For the text-containing cell, return its midpoint in (x, y) coordinate format. 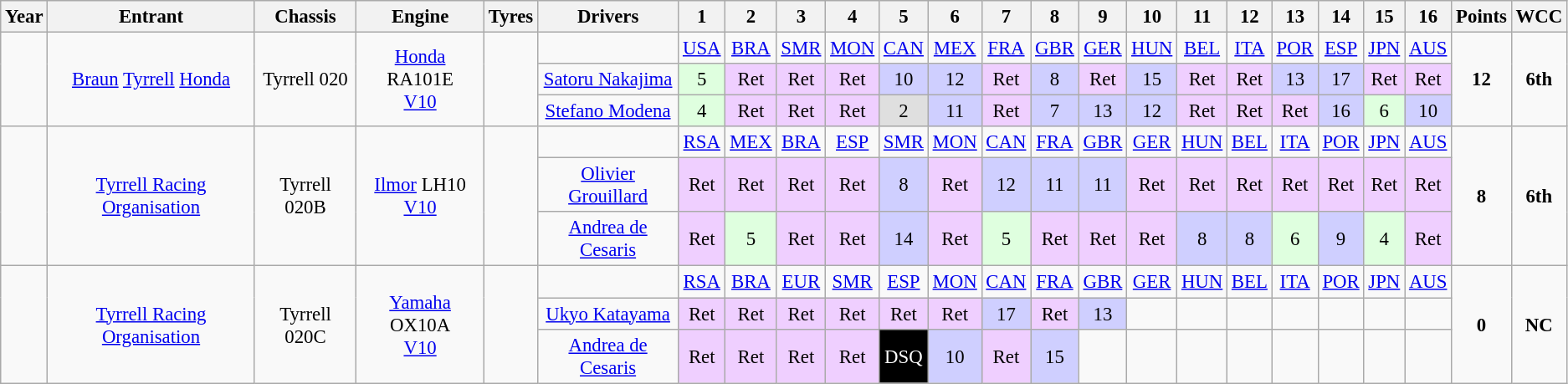
Ilmor LH10V10 (420, 196)
0 (1481, 325)
Olivier Grouillard (608, 186)
Tyres (510, 17)
Braun Tyrrell Honda (151, 80)
Engine (420, 17)
Stefano Modena (608, 111)
Chassis (305, 17)
WCC (1539, 17)
1 (702, 17)
3 (802, 17)
Points (1481, 17)
Entrant (151, 17)
Drivers (608, 17)
Ukyo Katayama (608, 314)
Tyrrell 020 (305, 80)
Yamaha OX10AV10 (420, 325)
Tyrrell 020B (305, 196)
Satoru Nakajima (608, 79)
EUR (802, 282)
Tyrrell 020C (305, 325)
Honda RA101EV10 (420, 80)
NC (1539, 325)
Year (24, 17)
USA (702, 49)
DSQ (904, 356)
